From the cell containing the given text, extract its center point as (x, y) coordinate. 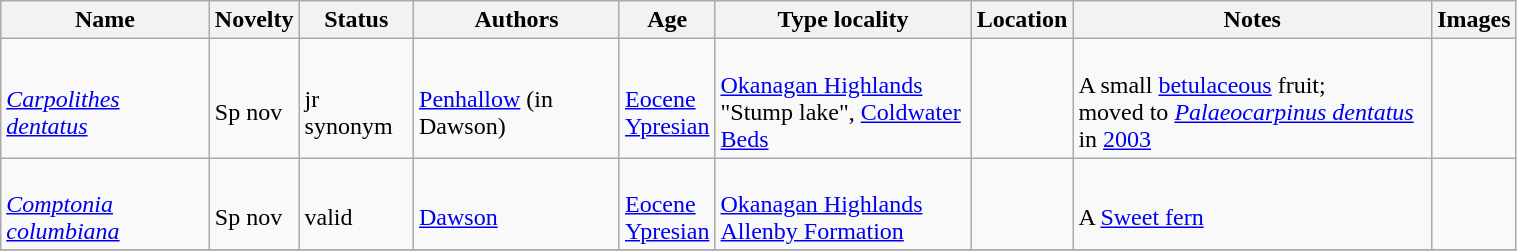
Location (1022, 20)
Status (356, 20)
Comptonia columbiana (106, 204)
A small betulaceous fruit; moved to Palaeocarpinus dentatus in 2003 (1252, 98)
Penhallow (in Dawson) (517, 98)
Authors (517, 20)
Name (106, 20)
Okanagan HighlandsAllenby Formation (843, 204)
Type locality (843, 20)
valid (356, 204)
Carpolithes dentatus (106, 98)
Dawson (517, 204)
Images (1474, 20)
Okanagan Highlands"Stump lake", Coldwater Beds (843, 98)
Age (667, 20)
jr synonym (356, 98)
Novelty (254, 20)
Notes (1252, 20)
A Sweet fern (1252, 204)
